Pinpoint the cell where the given text exists, returning its (X, Y) midpoint coordinate. 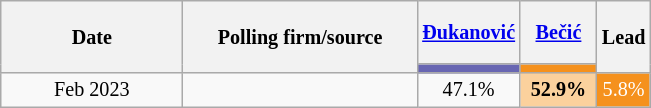
52.9% (558, 91)
47.1% (468, 91)
Date (92, 38)
Lead (624, 38)
Feb 2023 (92, 91)
Bečić (558, 32)
Polling firm/source (300, 38)
5.8% (624, 91)
Đukanović (468, 32)
